Scan for the cell matching the given text and deliver its (X, Y) coordinate at center. 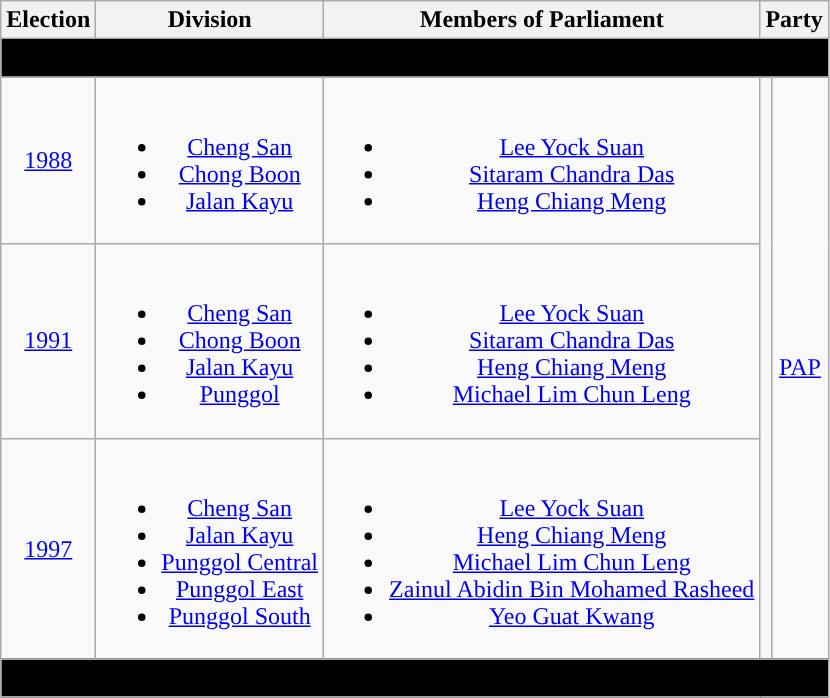
1997 (48, 548)
Members of Parliament (542, 20)
Formation (415, 58)
Lee Yock SuanSitaram Chandra DasHeng Chiang MengMichael Lim Chun Leng (542, 341)
Party (794, 20)
Cheng SanChong BoonJalan Kayu (210, 160)
Cheng SanChong BoonJalan KayuPunggol (210, 341)
Lee Yock SuanHeng Chiang MengMichael Lim Chun LengZainul Abidin Bin Mohamed RasheedYeo Guat Kwang (542, 548)
Election (48, 20)
1988 (48, 160)
PAP (800, 368)
1991 (48, 341)
Division (210, 20)
Cheng SanJalan KayuPunggol CentralPunggol EastPunggol South (210, 548)
Abolished (2001) (415, 678)
Lee Yock SuanSitaram Chandra DasHeng Chiang Meng (542, 160)
